Locate the cell with the specified text and output its [x, y] center coordinate. 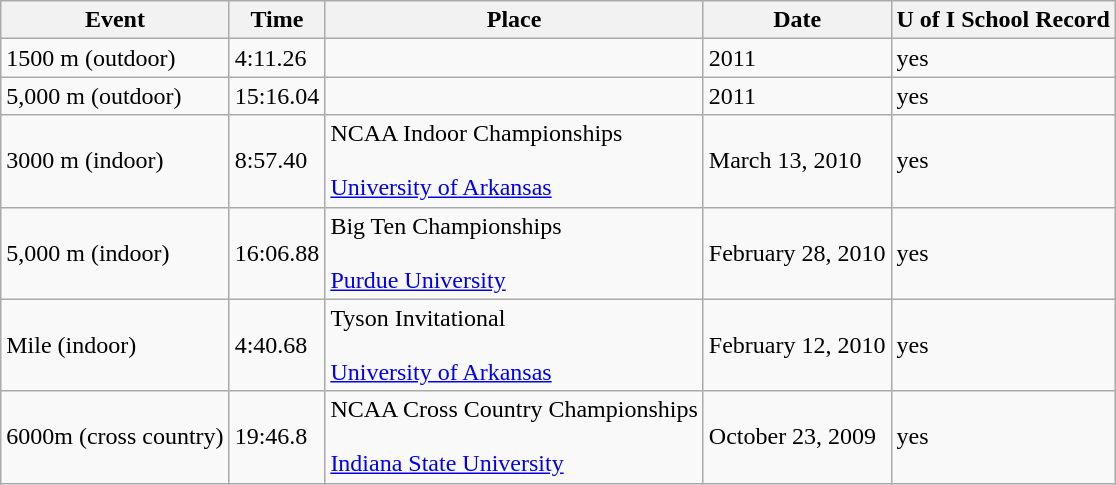
NCAA Indoor Championships University of Arkansas [514, 161]
Date [797, 20]
Tyson Invitational University of Arkansas [514, 345]
March 13, 2010 [797, 161]
16:06.88 [277, 253]
U of I School Record [1003, 20]
19:46.8 [277, 437]
Big Ten Championships Purdue University [514, 253]
4:40.68 [277, 345]
October 23, 2009 [797, 437]
8:57.40 [277, 161]
5,000 m (indoor) [115, 253]
February 12, 2010 [797, 345]
Place [514, 20]
5,000 m (outdoor) [115, 96]
NCAA Cross Country Championships Indiana State University [514, 437]
15:16.04 [277, 96]
1500 m (outdoor) [115, 58]
4:11.26 [277, 58]
3000 m (indoor) [115, 161]
6000m (cross country) [115, 437]
Time [277, 20]
Mile (indoor) [115, 345]
February 28, 2010 [797, 253]
Event [115, 20]
